Return [x, y] of the center of cell containing provided text 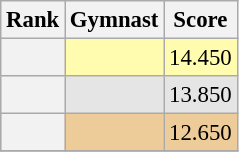
13.850 [200, 95]
14.450 [200, 58]
Gymnast [114, 20]
Rank [33, 20]
Score [200, 20]
12.650 [200, 133]
